Determine the (x, y) coordinate at the center of the cell enclosing the given text.  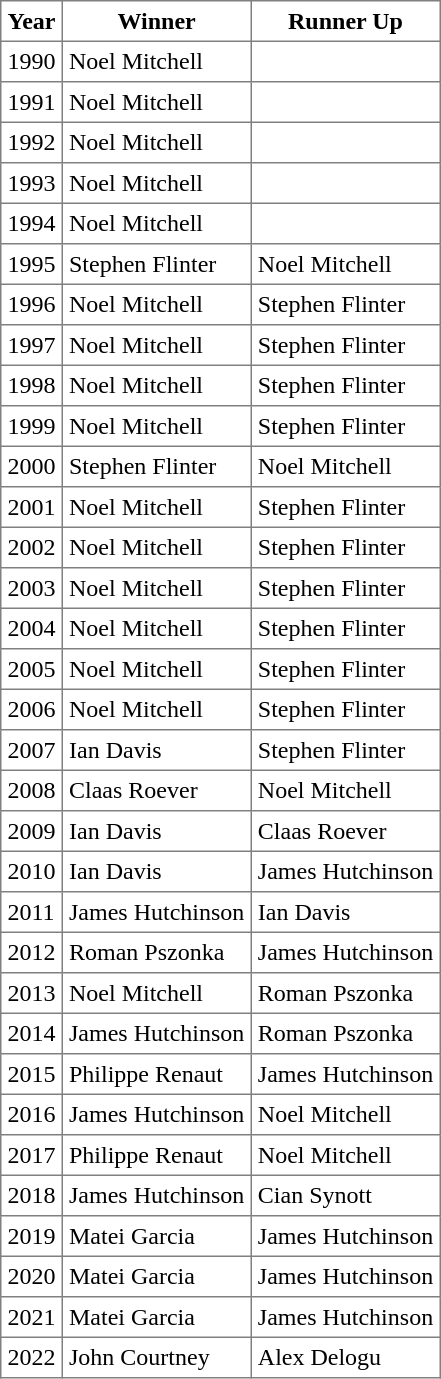
1998 (32, 385)
2002 (32, 547)
2010 (32, 871)
1996 (32, 304)
2011 (32, 912)
Winner (156, 21)
1991 (32, 102)
1999 (32, 426)
2008 (32, 790)
2019 (32, 1236)
2014 (32, 1033)
2001 (32, 507)
1992 (32, 142)
Year (32, 21)
2016 (32, 1114)
1994 (32, 223)
2015 (32, 1074)
1997 (32, 345)
2005 (32, 669)
2006 (32, 709)
2012 (32, 952)
2022 (32, 1357)
Cian Synott (346, 1195)
2003 (32, 588)
Alex Delogu (346, 1357)
2017 (32, 1155)
2007 (32, 750)
1990 (32, 61)
2009 (32, 831)
2021 (32, 1317)
1993 (32, 183)
2000 (32, 466)
2018 (32, 1195)
Runner Up (346, 21)
1995 (32, 264)
2013 (32, 993)
John Courtney (156, 1357)
2020 (32, 1276)
2004 (32, 628)
